Scan for the cell matching the given text and deliver its [X, Y] coordinate at center. 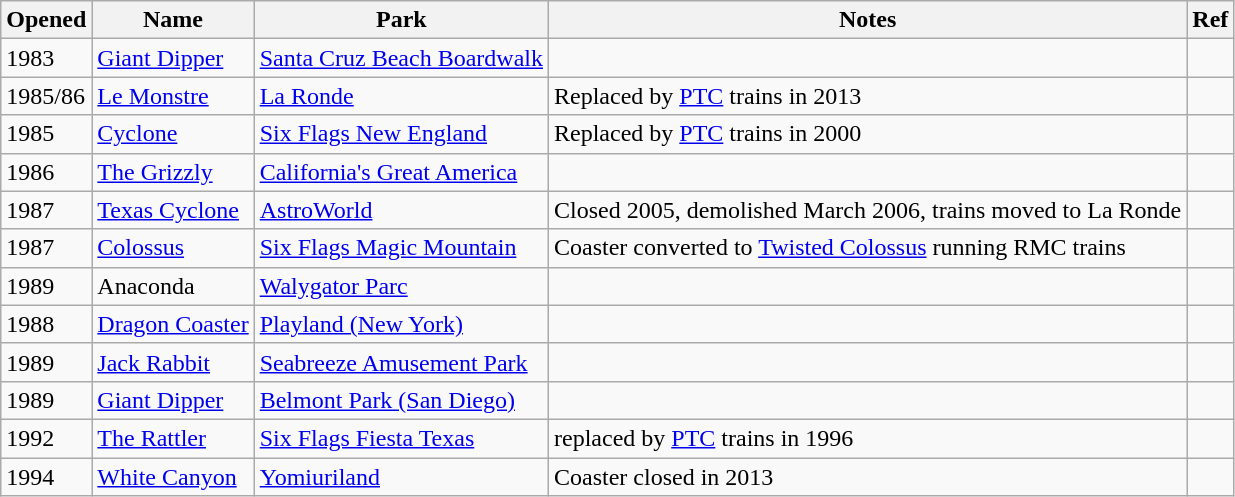
Notes [867, 20]
Colossus [173, 248]
1988 [46, 324]
Replaced by PTC trains in 2013 [867, 96]
Name [173, 20]
Six Flags Magic Mountain [401, 248]
La Ronde [401, 96]
The Rattler [173, 438]
AstroWorld [401, 210]
Jack Rabbit [173, 362]
1986 [46, 172]
Cyclone [173, 134]
The Grizzly [173, 172]
Ref [1210, 20]
Opened [46, 20]
Le Monstre [173, 96]
1985 [46, 134]
California's Great America [401, 172]
Playland (New York) [401, 324]
Santa Cruz Beach Boardwalk [401, 58]
1985/86 [46, 96]
White Canyon [173, 477]
1992 [46, 438]
Park [401, 20]
Coaster converted to Twisted Colossus running RMC trains [867, 248]
Replaced by PTC trains in 2000 [867, 134]
Dragon Coaster [173, 324]
Yomiuriland [401, 477]
Texas Cyclone [173, 210]
Six Flags Fiesta Texas [401, 438]
Belmont Park (San Diego) [401, 400]
Coaster closed in 2013 [867, 477]
Seabreeze Amusement Park [401, 362]
1983 [46, 58]
1994 [46, 477]
replaced by PTC trains in 1996 [867, 438]
Closed 2005, demolished March 2006, trains moved to La Ronde [867, 210]
Six Flags New England [401, 134]
Walygator Parc [401, 286]
Anaconda [173, 286]
